Locate the cell with the specified text and output its [X, Y] center coordinate. 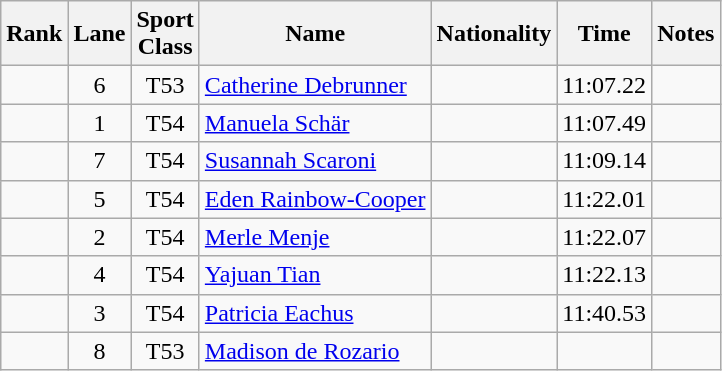
Rank [34, 34]
Notes [686, 34]
11:40.53 [604, 313]
Nationality [494, 34]
4 [100, 275]
Madison de Rozario [315, 351]
Catherine Debrunner [315, 85]
11:22.13 [604, 275]
6 [100, 85]
2 [100, 237]
Susannah Scaroni [315, 161]
Lane [100, 34]
Patricia Eachus [315, 313]
7 [100, 161]
11:07.22 [604, 85]
Manuela Schär [315, 123]
11:22.07 [604, 237]
Merle Menje [315, 237]
Yajuan Tian [315, 275]
8 [100, 351]
Time [604, 34]
Eden Rainbow-Cooper [315, 199]
11:07.49 [604, 123]
11:09.14 [604, 161]
1 [100, 123]
Name [315, 34]
3 [100, 313]
11:22.01 [604, 199]
5 [100, 199]
SportClass [165, 34]
